Scan for the cell matching the given text and deliver its (x, y) coordinate at center. 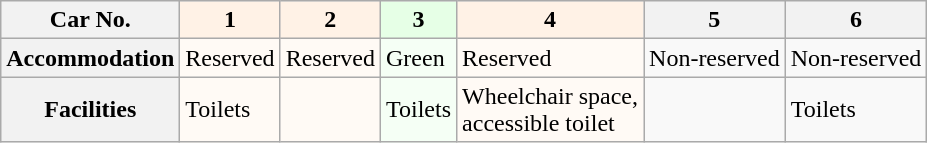
Car No. (90, 20)
Wheelchair space,accessible toilet (550, 110)
Accommodation (90, 58)
4 (550, 20)
6 (856, 20)
Facilities (90, 110)
5 (715, 20)
1 (230, 20)
Green (419, 58)
3 (419, 20)
2 (330, 20)
